Scan for the cell matching the given text and deliver its [x, y] coordinate at center. 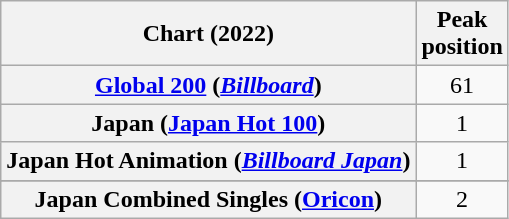
Japan (Japan Hot 100) [208, 123]
Japan Combined Singles (Oricon) [208, 199]
Peakposition [462, 34]
Global 200 (Billboard) [208, 85]
2 [462, 199]
Japan Hot Animation (Billboard Japan) [208, 161]
Chart (2022) [208, 34]
61 [462, 85]
